Capture the cell that displays the provided text and extract its [X, Y] central coordinate. 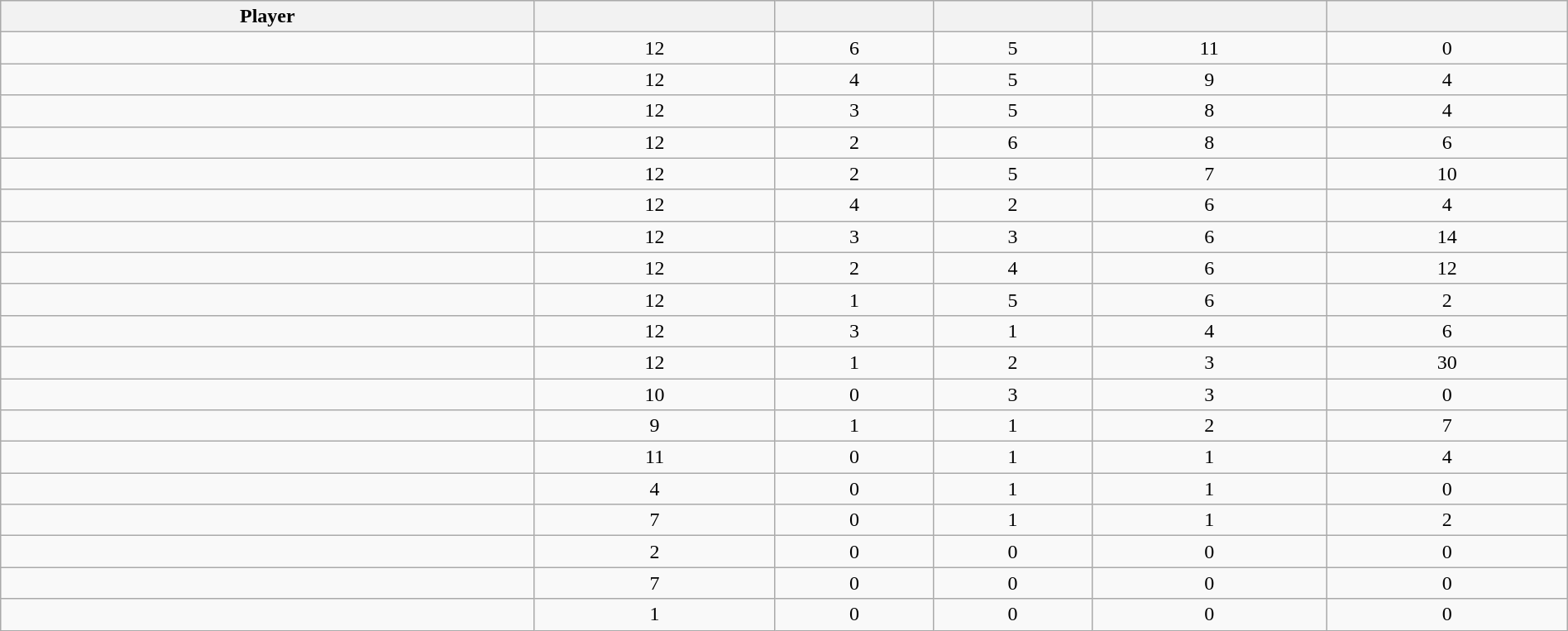
14 [1447, 237]
Player [268, 17]
30 [1447, 362]
